Find where the given text appears and provide that cell's center as (x, y) coordinate. 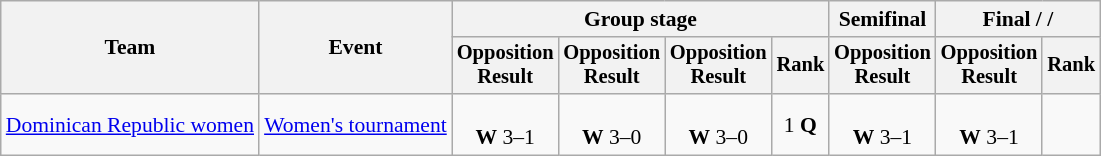
Women's tournament (356, 124)
Group stage (640, 19)
Dominican Republic women (130, 124)
Event (356, 48)
1 Q (801, 124)
Final / / (1018, 19)
Semifinal (882, 19)
Team (130, 48)
